Return the (x, y) coordinate for the center point of the cell that contains the specified text.  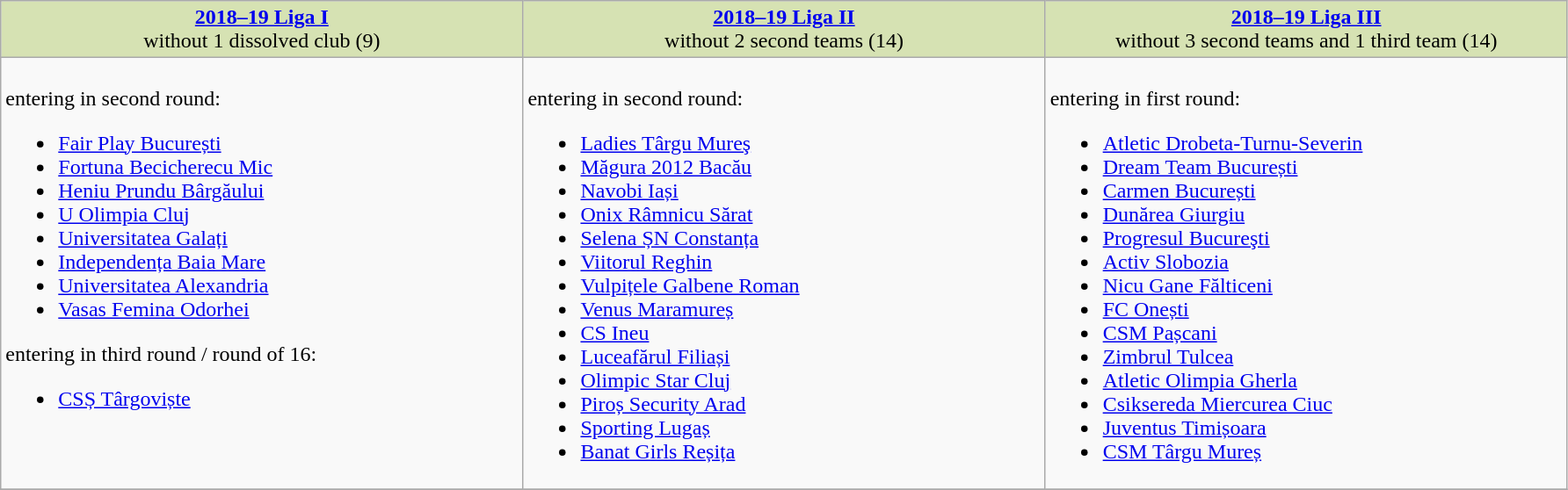
2018–19 Liga Iwithout 1 dissolved club (9) (262, 30)
2018–19 Liga IIIwithout 3 second teams and 1 third team (14) (1306, 30)
2018–19 Liga IIwithout 2 second teams (14) (784, 30)
